Capture the cell that displays the provided text and extract its [X, Y] central coordinate. 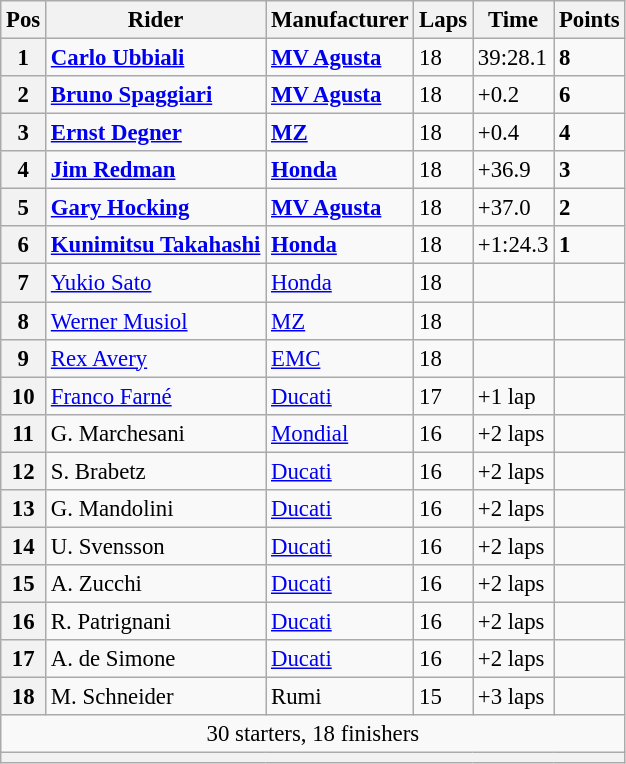
+0.4 [514, 133]
Manufacturer [340, 20]
+36.9 [514, 170]
Points [590, 20]
+37.0 [514, 208]
13 [24, 509]
Pos [24, 20]
+1:24.3 [514, 245]
Werner Musiol [156, 321]
+0.2 [514, 95]
Rider [156, 20]
10 [24, 396]
5 [24, 208]
Yukio Sato [156, 283]
Franco Farné [156, 396]
Ernst Degner [156, 133]
Jim Redman [156, 170]
Kunimitsu Takahashi [156, 245]
12 [24, 471]
Carlo Ubbiali [156, 58]
S. Brabetz [156, 471]
7 [24, 283]
Gary Hocking [156, 208]
Laps [444, 20]
A. Zucchi [156, 584]
R. Patrignani [156, 621]
+1 lap [514, 396]
14 [24, 546]
Rumi [340, 697]
EMC [340, 358]
39:28.1 [514, 58]
A. de Simone [156, 659]
9 [24, 358]
U. Svensson [156, 546]
Bruno Spaggiari [156, 95]
11 [24, 433]
30 starters, 18 finishers [313, 734]
G. Mandolini [156, 509]
+3 laps [514, 697]
G. Marchesani [156, 433]
M. Schneider [156, 697]
Time [514, 20]
Mondial [340, 433]
Rex Avery [156, 358]
